Return [X, Y] of the center of cell containing provided text 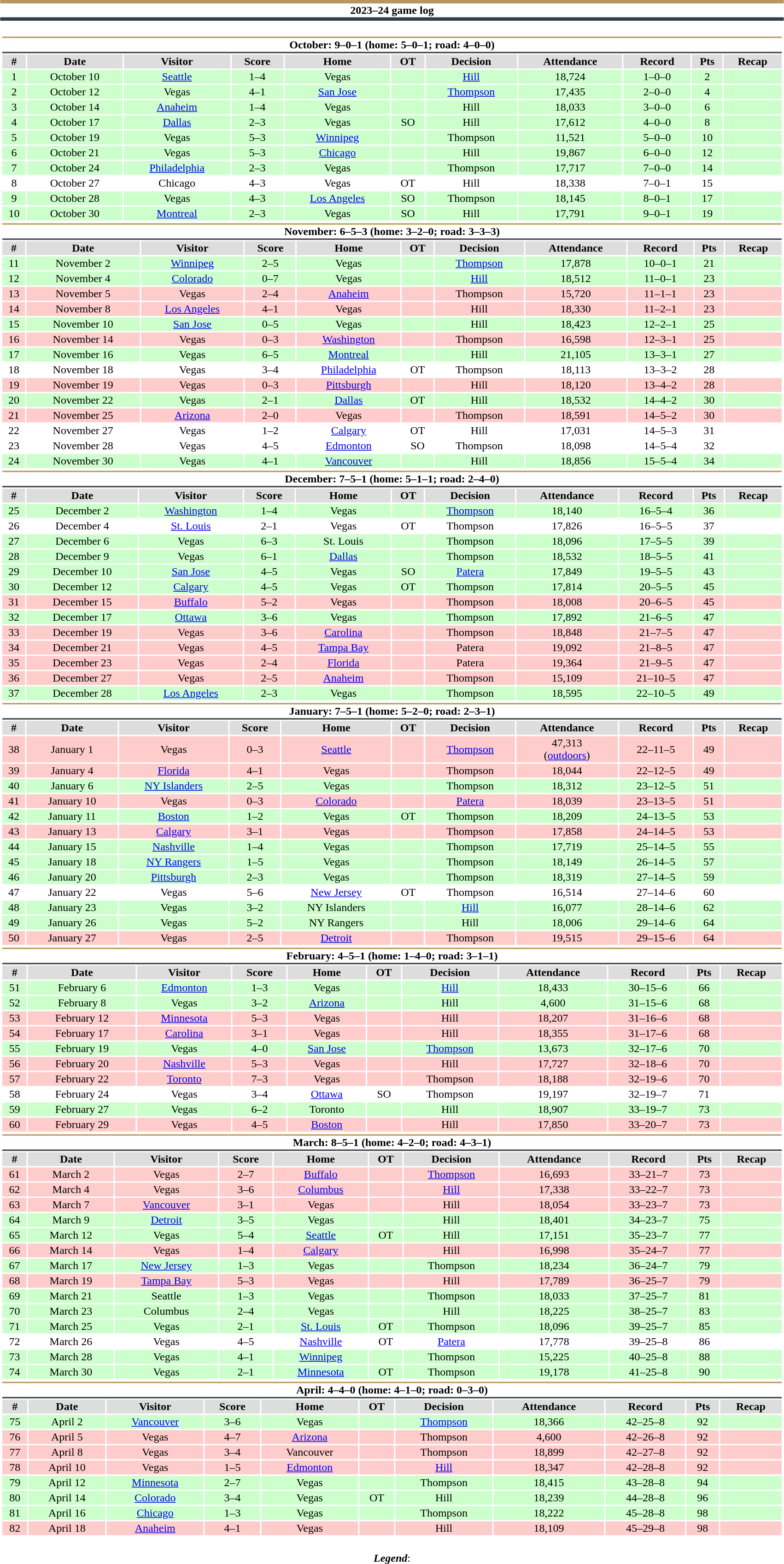
February 17 [82, 1034]
76 [15, 1437]
26–14–5 [656, 862]
20–6–5 [656, 602]
29 [14, 572]
32–19–6 [648, 1079]
March 12 [71, 1235]
March 2 [71, 1175]
February 19 [82, 1048]
21–8–5 [656, 647]
18,209 [567, 816]
March 25 [71, 1327]
16–5–5 [656, 526]
29–14–6 [656, 923]
18,109 [549, 1529]
2023–24 game log [392, 10]
5–6 [255, 893]
January 26 [72, 923]
16–5–4 [656, 511]
18,899 [549, 1452]
December 15 [82, 602]
38–25–7 [649, 1311]
8–0–1 [657, 199]
94 [703, 1482]
20–5–5 [656, 587]
4–0 [260, 1048]
18,347 [549, 1468]
March 4 [71, 1189]
18,113 [576, 370]
January 15 [72, 847]
4–0–0 [657, 122]
25–14–5 [656, 847]
5–0–0 [657, 138]
18,856 [576, 461]
December 17 [82, 617]
34–23–7 [649, 1220]
5 [14, 138]
11,521 [570, 138]
20 [14, 400]
March 26 [71, 1341]
13 [14, 294]
18,591 [576, 415]
18,054 [554, 1205]
17,858 [567, 832]
33 [14, 633]
15,109 [567, 678]
November 14 [83, 340]
19–5–5 [656, 572]
9 [14, 199]
18,008 [567, 602]
13–4–2 [661, 385]
December 28 [82, 694]
15,225 [554, 1357]
April 2 [67, 1422]
35–24–7 [649, 1250]
December 19 [82, 633]
16,514 [567, 893]
19,867 [570, 153]
17,778 [554, 1341]
18,098 [576, 446]
21–6–5 [656, 617]
23–12–5 [656, 786]
52 [15, 1003]
42–26–8 [645, 1437]
January 10 [72, 801]
58 [15, 1094]
March 7 [71, 1205]
18,366 [549, 1422]
72 [15, 1341]
February 29 [82, 1125]
December 23 [82, 663]
18,044 [567, 771]
April 14 [67, 1498]
6–5 [270, 354]
22–12–5 [656, 771]
January 18 [72, 862]
47,313(outdoors) [567, 749]
October 19 [75, 138]
18,330 [576, 309]
February 24 [82, 1094]
63 [15, 1205]
January 6 [72, 786]
40–25–8 [649, 1357]
78 [15, 1468]
18–5–5 [656, 556]
33–20–7 [648, 1125]
14–5–3 [661, 431]
6–2 [260, 1109]
December 12 [82, 587]
18,222 [549, 1513]
33–21–7 [649, 1175]
29–15–6 [656, 938]
17,727 [553, 1064]
35 [14, 663]
67 [15, 1266]
March 23 [71, 1311]
November 10 [83, 324]
42–28–8 [645, 1468]
27–14–5 [656, 877]
80 [15, 1498]
17,717 [570, 168]
October 27 [75, 183]
November 30 [83, 461]
October: 9–0–1 (home: 5–0–1; road: 4–0–0) [392, 45]
10–0–1 [661, 263]
October 17 [75, 122]
April 16 [67, 1513]
February 6 [82, 988]
22–10–5 [656, 694]
33–19–7 [648, 1109]
19,364 [567, 663]
November 2 [83, 263]
45–29–8 [645, 1529]
33–23–7 [649, 1205]
March 28 [71, 1357]
82 [15, 1529]
January 22 [72, 893]
42–25–8 [645, 1422]
October 10 [75, 77]
November 28 [83, 446]
March 30 [71, 1372]
36–24–7 [649, 1266]
18,423 [576, 324]
November 18 [83, 370]
14–4–2 [661, 400]
32–17–6 [648, 1048]
December 21 [82, 647]
31–16–6 [648, 1018]
31–17–6 [648, 1034]
17,031 [576, 431]
February 8 [82, 1003]
October 28 [75, 199]
18,338 [570, 183]
February 20 [82, 1064]
April 10 [67, 1468]
18,149 [567, 862]
46 [14, 877]
86 [704, 1341]
3–5 [246, 1220]
90 [704, 1372]
50 [14, 938]
21,105 [576, 354]
17,814 [567, 587]
January 4 [72, 771]
18,234 [554, 1266]
16,693 [554, 1175]
17,850 [553, 1125]
18,848 [567, 633]
18,433 [553, 988]
11–2–1 [661, 309]
February 22 [82, 1079]
October 14 [75, 107]
22–11–5 [656, 749]
November 25 [83, 415]
December 27 [82, 678]
14–5–2 [661, 415]
18,207 [553, 1018]
38 [14, 749]
17,849 [567, 572]
17–5–5 [656, 541]
April 5 [67, 1437]
April: 4–4–0 (home: 4–1–0; road: 0–3–0) [392, 1390]
18,907 [553, 1109]
2–0 [270, 415]
39–25–8 [649, 1341]
January 1 [72, 749]
4–7 [232, 1437]
January 23 [72, 907]
18,401 [554, 1220]
44 [14, 847]
11 [14, 263]
17,338 [554, 1189]
24–13–5 [656, 816]
7–0–0 [657, 168]
28–14–6 [656, 907]
43–28–8 [645, 1482]
17,878 [576, 263]
6–1 [269, 556]
April 12 [67, 1482]
69 [15, 1296]
16,998 [554, 1250]
December 6 [82, 541]
17,892 [567, 617]
January 27 [72, 938]
18,145 [570, 199]
November 27 [83, 431]
November 5 [83, 294]
15,720 [576, 294]
3–0–0 [657, 107]
6–0–0 [657, 153]
7 [14, 168]
October 30 [75, 213]
6–3 [269, 541]
17,791 [570, 213]
March 14 [71, 1250]
24–14–5 [656, 832]
December: 7–5–1 (home: 5–1–1; road: 2–4–0) [392, 479]
85 [704, 1327]
18,140 [567, 511]
65 [15, 1235]
18,319 [567, 877]
40 [14, 786]
January: 7–5–1 (home: 5–2–0; road: 2–3–1) [392, 711]
27–14–6 [656, 893]
18,239 [549, 1498]
November 16 [83, 354]
83 [704, 1311]
17,435 [570, 92]
54 [15, 1034]
18 [14, 370]
15–5–4 [661, 461]
9–0–1 [657, 213]
21–10–5 [656, 678]
January 11 [72, 816]
October 12 [75, 92]
October 24 [75, 168]
16,077 [567, 907]
2–0–0 [657, 92]
18,415 [549, 1482]
18,039 [567, 801]
19,515 [567, 938]
12–3–1 [661, 340]
96 [703, 1498]
74 [15, 1372]
November 22 [83, 400]
16,598 [576, 340]
21–9–5 [656, 663]
February 12 [82, 1018]
17,826 [567, 526]
November 19 [83, 385]
45–28–8 [645, 1513]
13–3–2 [661, 370]
17,151 [554, 1235]
December 9 [82, 556]
13–3–1 [661, 354]
March 19 [71, 1281]
18,512 [576, 279]
17,612 [570, 122]
23–13–5 [656, 801]
March: 8–5–1 (home: 4–2–0; road: 4–3–1) [392, 1143]
November: 6–5–3 (home: 3–2–0; road: 3–3–3) [392, 231]
11–1–1 [661, 294]
35–23–7 [649, 1235]
18,724 [570, 77]
April 18 [67, 1529]
0–5 [270, 324]
22 [14, 431]
18,312 [567, 786]
88 [704, 1357]
11–0–1 [661, 279]
1–0–0 [657, 77]
32–18–6 [648, 1064]
36–25–7 [649, 1281]
December 2 [82, 511]
March 21 [71, 1296]
April 8 [67, 1452]
41–25–8 [649, 1372]
21–7–5 [656, 633]
26 [14, 526]
December 10 [82, 572]
44–28–8 [645, 1498]
December 4 [82, 526]
48 [14, 907]
16 [14, 340]
January 13 [72, 832]
42–27–8 [645, 1452]
18,355 [553, 1034]
19,197 [553, 1094]
7–3 [260, 1079]
5–4 [246, 1235]
13,673 [553, 1048]
32–19–7 [648, 1094]
January 20 [72, 877]
0–7 [270, 279]
33–22–7 [649, 1189]
30–15–6 [648, 988]
31–15–6 [648, 1003]
39–25–7 [649, 1327]
24 [14, 461]
12–2–1 [661, 324]
19,092 [567, 647]
October 21 [75, 153]
17,789 [554, 1281]
61 [15, 1175]
56 [15, 1064]
18,120 [576, 385]
17,719 [567, 847]
3 [14, 107]
19,178 [554, 1372]
14–5–4 [661, 446]
February 27 [82, 1109]
18,188 [553, 1079]
November 8 [83, 309]
18,595 [567, 694]
37–25–7 [649, 1296]
1 [14, 77]
March 9 [71, 1220]
42 [14, 816]
November 4 [83, 279]
7–0–1 [657, 183]
March 17 [71, 1266]
18,225 [554, 1311]
February: 4–5–1 (home: 1–4–0; road: 3–1–1) [392, 956]
18,006 [567, 923]
